From the cell containing the given text, extract its center point as [X, Y] coordinate. 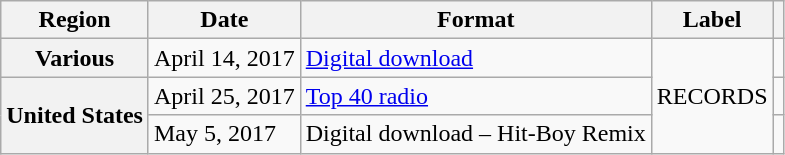
Digital download – Hit-Boy Remix [476, 134]
April 14, 2017 [224, 58]
Region [75, 20]
Date [224, 20]
May 5, 2017 [224, 134]
Various [75, 58]
United States [75, 115]
RECORDS [712, 96]
Top 40 radio [476, 96]
Label [712, 20]
Format [476, 20]
April 25, 2017 [224, 96]
Digital download [476, 58]
